Determine the (X, Y) coordinate at the center of the cell enclosing the given text.  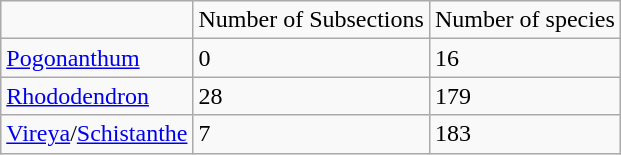
16 (524, 58)
0 (311, 58)
Number of Subsections (311, 20)
28 (311, 96)
183 (524, 134)
Pogonanthum (97, 58)
7 (311, 134)
179 (524, 96)
Rhododendron (97, 96)
Number of species (524, 20)
Vireya/Schistanthe (97, 134)
